From the cell containing the given text, extract its center point as (x, y) coordinate. 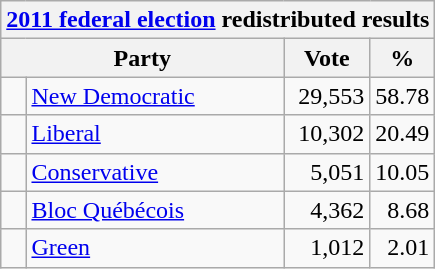
Bloc Québécois (155, 210)
Conservative (155, 172)
Green (155, 248)
2.01 (402, 248)
% (402, 58)
New Democratic (155, 96)
58.78 (402, 96)
4,362 (327, 210)
Liberal (155, 134)
Party (142, 58)
29,553 (327, 96)
2011 federal election redistributed results (218, 20)
1,012 (327, 248)
5,051 (327, 172)
8.68 (402, 210)
10,302 (327, 134)
20.49 (402, 134)
10.05 (402, 172)
Vote (327, 58)
